Locate the cell with the specified text and output its (x, y) center coordinate. 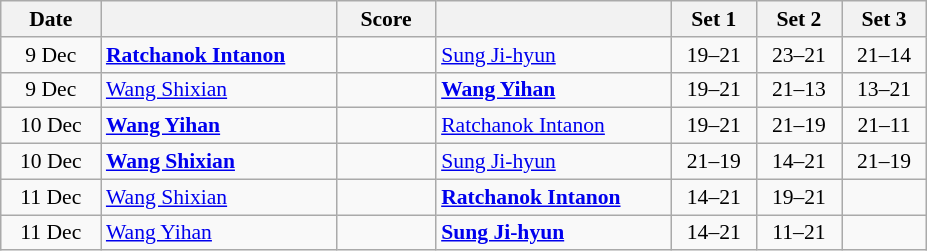
Set 3 (884, 19)
21–11 (884, 126)
Score (386, 19)
21–13 (798, 90)
13–21 (884, 90)
Set 2 (798, 19)
11–21 (798, 233)
Set 1 (714, 19)
23–21 (798, 55)
21–14 (884, 55)
Date (51, 19)
